Find where the given text appears and provide that cell's center as (x, y) coordinate. 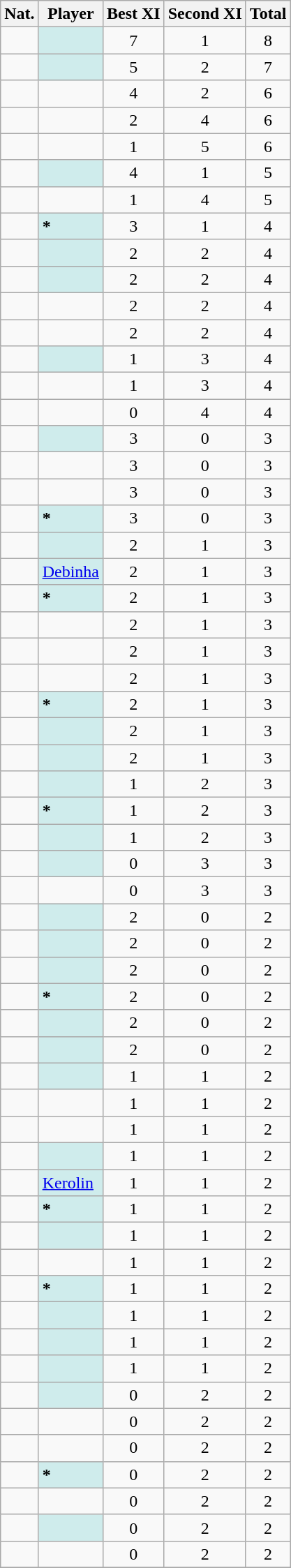
Second XI (205, 14)
Kerolin (70, 1183)
Total (268, 14)
Debinha (70, 572)
Best XI (134, 14)
Nat. (20, 14)
Player (70, 14)
8 (268, 40)
